Return (x, y) of the center of cell containing provided text 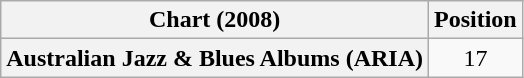
Chart (2008) (215, 20)
Australian Jazz & Blues Albums (ARIA) (215, 58)
Position (476, 20)
17 (476, 58)
